For the text-containing cell, return its midpoint in (X, Y) coordinate format. 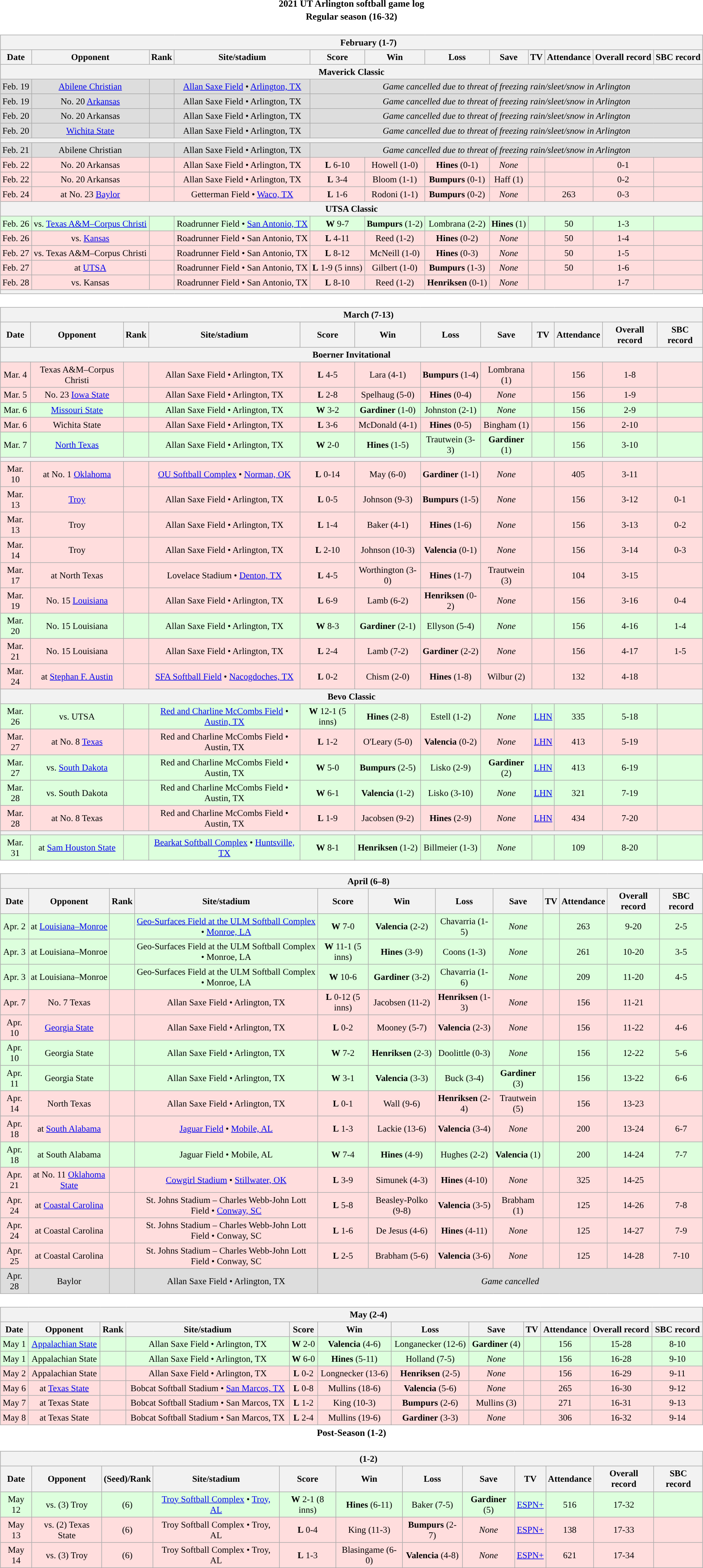
Trautwein (3) (506, 576)
W 7-2 (343, 1053)
Bumpurs (0-1) (457, 179)
at Sam Houston State (77, 848)
L 3-4 (337, 179)
Valencia (2-2) (402, 926)
2-10 (630, 425)
Hines (1-5) (388, 445)
Baker (7-5) (432, 1504)
Jacobsen (9-2) (388, 818)
17-32 (624, 1504)
Valencia (3-3) (402, 1078)
12-22 (633, 1053)
Baylor (69, 1281)
L 4-11 (337, 238)
Hines (3-9) (402, 952)
W 11-1 (5 inns) (343, 952)
Getterman Field • Waco, TX (242, 194)
335 (578, 717)
Henriksen (0-1) (457, 282)
Boerner Invitational (351, 355)
405 (578, 474)
L 0-8 (304, 1388)
109 (578, 848)
14-24 (633, 1154)
10-20 (633, 952)
9-11 (677, 1374)
Lamb (7-2) (388, 652)
Apr. 28 (15, 1281)
at No. 1 Oklahoma (77, 474)
Apr. 21 (15, 1179)
Bearkat Softball Complex • Huntsville, TX (224, 848)
261 (583, 952)
9-10 (677, 1359)
McNeill (1-0) (395, 253)
Johnston (2-1) (451, 410)
Blasingame (6-0) (370, 1555)
3-14 (630, 550)
1-6 (623, 268)
Lombrana (2-2) (457, 223)
Bumpurs (2-6) (430, 1403)
L 3-6 (328, 425)
Longanecker (12-6) (430, 1344)
13-22 (633, 1078)
8-10 (677, 1344)
9-12 (677, 1388)
Texas A&M–Corpus Christi (77, 375)
L 5-8 (343, 1205)
1-9 (630, 395)
March (7-13) (351, 315)
Hines (0-5) (451, 425)
McDonald (4-1) (388, 425)
Wilbur (2) (506, 677)
Hines (4-10) (464, 1179)
Bevo Classic (351, 697)
3-11 (630, 474)
3-13 (630, 525)
16-30 (621, 1388)
Valencia (2-3) (464, 1028)
L 1-4 (328, 525)
Cowgirl Stadium • Stillwater, OK (226, 1179)
Apr. 14 (15, 1103)
May 12 (16, 1504)
Feb. 24 (16, 194)
Lara (4-1) (388, 375)
Jacobsen (11-2) (402, 1002)
Hines (0-1) (457, 165)
Howell (1-0) (395, 165)
May 2 (15, 1374)
Mar. 4 (16, 375)
516 (570, 1504)
Apr. 7 (15, 1002)
Apr. 11 (15, 1078)
Mar. 17 (16, 576)
Simunek (4-3) (402, 1179)
Mar. 31 (16, 848)
Bumpurs (0-2) (457, 194)
Chism (2-0) (388, 677)
Gardiner (2-1) (388, 626)
Gardiner (5) (488, 1504)
Doolittle (0-3) (464, 1053)
May (6-0) (388, 474)
Estell (1-2) (451, 717)
W 7-0 (343, 926)
King (11-3) (370, 1530)
vs. (2) Texas State (67, 1530)
Baker (4-1) (388, 525)
7-7 (681, 1154)
Valencia (3-4) (464, 1129)
W 9-7 (337, 223)
17-33 (624, 1530)
May 13 (16, 1530)
De Jesus (4-6) (402, 1230)
SFA Softball Field • Nacogdoches, TX (224, 677)
Chavarria (1-6) (464, 977)
Hines (0-4) (451, 395)
5-18 (630, 717)
W 10-6 (343, 977)
Bingham (1) (506, 425)
Mar. 5 (16, 395)
Valencia (0-1) (451, 550)
Mar. 14 (16, 550)
14-28 (633, 1255)
7-20 (630, 818)
Hines (1-8) (451, 677)
Spelhaug (5-0) (388, 395)
9-13 (677, 1403)
W 3-1 (343, 1078)
3-5 (681, 952)
Lombrana (1) (506, 375)
6-7 (681, 1129)
16-32 (621, 1418)
Game cancelled (510, 1281)
at No. 23 Baylor (90, 194)
W 8-1 (328, 848)
W 5-0 (328, 767)
Hines (4-9) (402, 1154)
at No. 11 Oklahoma State (69, 1179)
No. 7 Texas (69, 1002)
16-29 (621, 1374)
W 7-4 (343, 1154)
Gardiner (3) (518, 1078)
Valencia (3-5) (464, 1205)
L 6-9 (328, 601)
Johnson (10-3) (388, 550)
(Seed)/Rank (127, 1479)
Beasley-Polko (9-8) (402, 1205)
Hines (4-11) (464, 1230)
May 6 (15, 1388)
Bumpurs (2-7) (432, 1530)
5-19 (630, 742)
Lackie (13-6) (402, 1129)
Bloom (1-1) (395, 179)
Gardiner (4) (496, 1344)
434 (578, 818)
Henriksen (2-3) (402, 1053)
Valencia (3-6) (464, 1255)
Hines (0-3) (457, 253)
W 2-1 (8 inns) (308, 1504)
Lovelace Stadium • Denton, TX (224, 576)
9-14 (677, 1418)
Hines (1-6) (451, 525)
Mar. 19 (16, 601)
L 0-1 (343, 1103)
Henriksen (1-2) (388, 848)
Gilbert (1-0) (395, 268)
Hines (1-7) (451, 576)
2-5 (681, 926)
Hughes (2-2) (464, 1154)
Haff (1) (508, 179)
at North Texas (77, 576)
Gardiner (2) (506, 767)
vs. UTSA (77, 717)
Mullins (19-6) (354, 1418)
265 (565, 1388)
OU Softball Complex • Norman, OK (224, 474)
Longnecker (13-6) (354, 1374)
Henriksen (2-4) (464, 1103)
7-19 (630, 793)
4-17 (630, 652)
3-10 (630, 445)
1-7 (623, 282)
W 6-0 (304, 1359)
Mar. 21 (16, 652)
L 2-5 (343, 1255)
W 8-3 (328, 626)
Buck (3-4) (464, 1078)
Valencia (1-2) (388, 793)
Valencia (4-6) (354, 1344)
O'Leary (5-0) (388, 742)
1-8 (630, 375)
Gardiner (3-2) (402, 977)
April (6–8) (351, 881)
Ellyson (5-4) (451, 626)
14-27 (633, 1230)
L 3-9 (343, 1179)
Missouri State (77, 410)
W 12-1 (5 inns) (328, 717)
Gardiner (1-1) (451, 474)
L 2-8 (328, 395)
L 8-10 (337, 282)
Trautwein (3-3) (451, 445)
Brabham (1) (518, 1205)
February (1-7) (351, 42)
Bumpurs (1-4) (451, 375)
W 6-1 (328, 793)
Coons (1-3) (464, 952)
Hines (2-8) (388, 717)
Hines (6-11) (370, 1504)
8-20 (630, 848)
L 0-12 (5 inns) (343, 1002)
Mullins (18-6) (354, 1388)
Gardiner (1-0) (388, 410)
6-6 (681, 1078)
306 (565, 1418)
209 (583, 977)
L 1-9 (5 inns) (337, 268)
Henriksen (2-5) (430, 1374)
271 (565, 1403)
Mar. 26 (16, 717)
138 (570, 1530)
May (2-4) (351, 1315)
Lisko (3-10) (451, 793)
14-26 (633, 1205)
Valencia (0-2) (451, 742)
1-3 (623, 223)
Rodoni (1-1) (395, 194)
L 2-10 (328, 550)
4-16 (630, 626)
321 (578, 793)
L 0-4 (308, 1530)
Bumpurs (1-5) (451, 500)
Gardiner (2-2) (451, 652)
4-5 (681, 977)
0-4 (680, 601)
Hines (1) (508, 223)
4-18 (630, 677)
Apr. 25 (15, 1255)
L 8-12 (337, 253)
Bumpurs (1-3) (457, 268)
Gardiner (3-3) (430, 1418)
Holland (7-5) (430, 1359)
May 14 (16, 1555)
11-22 (633, 1028)
May 7 (15, 1403)
Feb. 28 (16, 282)
at UTSA (90, 268)
621 (570, 1555)
Johnson (9-3) (388, 500)
L 0-14 (328, 474)
11-20 (633, 977)
Mar. 7 (16, 445)
16-28 (621, 1359)
Mullins (3) (496, 1403)
L 1-9 (328, 818)
UTSA Classic (351, 209)
Billmeier (1-3) (451, 848)
at Stephan F. Austin (77, 677)
Mooney (5-7) (402, 1028)
325 (583, 1179)
11-21 (633, 1002)
Lamb (6-2) (388, 601)
May 8 (15, 1418)
L 0-5 (328, 500)
Bumpurs (2-5) (388, 767)
Worthington (3-0) (388, 576)
14-25 (633, 1179)
Mar. 24 (16, 677)
Henriksen (0-2) (451, 601)
Hines (0-2) (457, 238)
7-8 (681, 1205)
4-6 (681, 1028)
Mar. 20 (16, 626)
Trautwein (5) (518, 1103)
W 3-2 (328, 410)
Feb. 21 (16, 150)
Chavarria (1-5) (464, 926)
6-19 (630, 767)
Gardiner (1) (506, 445)
Maverick Classic (351, 72)
No. 23 Iowa State (77, 395)
Hines (2-9) (451, 818)
L 6-10 (337, 165)
3-16 (630, 601)
Valencia (1) (518, 1154)
104 (578, 576)
132 (578, 677)
7-10 (681, 1255)
17-34 (624, 1555)
7-9 (681, 1230)
Lisko (2-9) (451, 767)
9-20 (633, 926)
(1-2) (351, 1459)
Wall (9-6) (402, 1103)
3-12 (630, 500)
Brabham (5-6) (402, 1255)
Valencia (5-6) (430, 1388)
Valencia (4-8) (432, 1555)
Apr. 2 (15, 926)
16-31 (621, 1403)
13-23 (633, 1103)
2-9 (630, 410)
Henriksen (1-3) (464, 1002)
Hines (5-11) (354, 1359)
Mar. 10 (16, 474)
King (10-3) (354, 1403)
5-6 (681, 1053)
13-24 (633, 1129)
Bumpurs (1-2) (395, 223)
3-15 (630, 576)
15-28 (621, 1344)
